Extract the [X, Y] coordinate from the center of the cell holding the provided text.  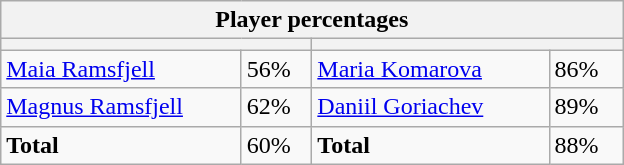
Magnus Ramsfjell [122, 107]
86% [586, 69]
Player percentages [312, 20]
Maria Komarova [430, 69]
Daniil Goriachev [430, 107]
88% [586, 145]
60% [276, 145]
62% [276, 107]
56% [276, 69]
Maia Ramsfjell [122, 69]
89% [586, 107]
